Capture the cell that displays the provided text and extract its [x, y] central coordinate. 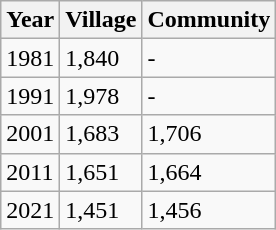
2021 [30, 210]
2001 [30, 134]
1,651 [101, 172]
1,451 [101, 210]
1,456 [209, 210]
1981 [30, 58]
1,840 [101, 58]
1,683 [101, 134]
1,664 [209, 172]
1,978 [101, 96]
Year [30, 20]
1991 [30, 96]
1,706 [209, 134]
2011 [30, 172]
Village [101, 20]
Community [209, 20]
